Provide the [x, y] coordinate of the cell's center where the given text is located.  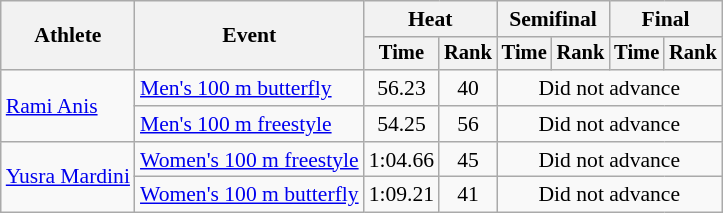
Semifinal [553, 19]
Rami Anis [68, 106]
41 [468, 195]
Final [665, 19]
Heat [430, 19]
56 [468, 124]
1:04.66 [402, 160]
Men's 100 m butterfly [250, 88]
Women's 100 m butterfly [250, 195]
1:09.21 [402, 195]
40 [468, 88]
Women's 100 m freestyle [250, 160]
54.25 [402, 124]
56.23 [402, 88]
Event [250, 36]
45 [468, 160]
Yusra Mardini [68, 178]
Men's 100 m freestyle [250, 124]
Athlete [68, 36]
